Capture the cell that displays the provided text and extract its [X, Y] central coordinate. 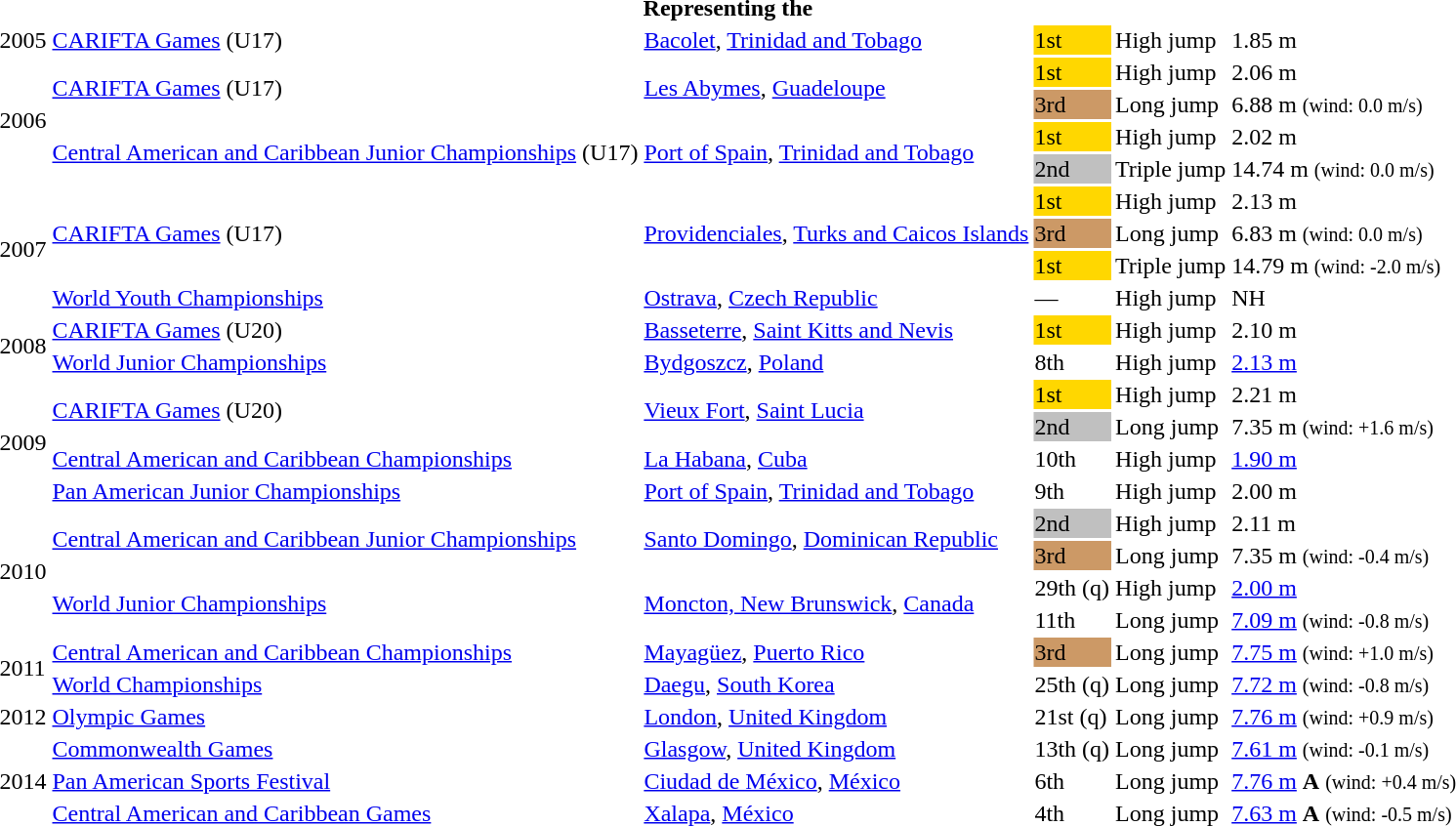
8th [1072, 362]
Les Abymes, Guadeloupe [836, 88]
— [1072, 298]
13th (q) [1072, 749]
Daegu, South Korea [836, 684]
Olympic Games [346, 717]
11th [1072, 620]
Glasgow, United Kingdom [836, 749]
La Habana, Cuba [836, 459]
Moncton, New Brunswick, Canada [836, 603]
Providenciales, Turks and Caicos Islands [836, 233]
London, United Kingdom [836, 717]
Vieux Fort, Saint Lucia [836, 410]
Central American and Caribbean Junior Championships [346, 539]
World Youth Championships [346, 298]
6th [1072, 781]
Commonwealth Games [346, 749]
Central American and Caribbean Junior Championships (U17) [346, 152]
10th [1072, 459]
Bacolet, Trinidad and Tobago [836, 40]
World Championships [346, 684]
Ostrava, Czech Republic [836, 298]
25th (q) [1072, 684]
21st (q) [1072, 717]
9th [1072, 491]
Pan American Junior Championships [346, 491]
Mayagüez, Puerto Rico [836, 652]
Bydgoszcz, Poland [836, 362]
Ciudad de México, México [836, 781]
Pan American Sports Festival [346, 781]
Santo Domingo, Dominican Republic [836, 539]
Basseterre, Saint Kitts and Nevis [836, 330]
29th (q) [1072, 588]
